Extract the (X, Y) coordinate from the center of the cell holding the provided text.  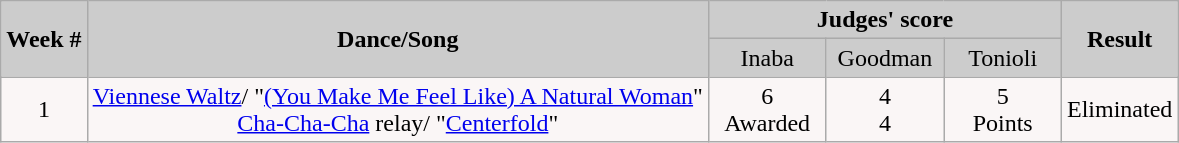
Inaba (767, 58)
Dance/Song (398, 39)
Judges' score (884, 20)
Result (1120, 39)
Eliminated (1120, 110)
Week # (44, 39)
6 Awarded (767, 110)
Goodman (885, 58)
4 4 (885, 110)
1 (44, 110)
5 Points (1003, 110)
Tonioli (1003, 58)
Viennese Waltz/ "(You Make Me Feel Like) A Natural Woman" Cha-Cha-Cha relay/ "Centerfold" (398, 110)
